Capture the cell that displays the provided text and extract its (X, Y) central coordinate. 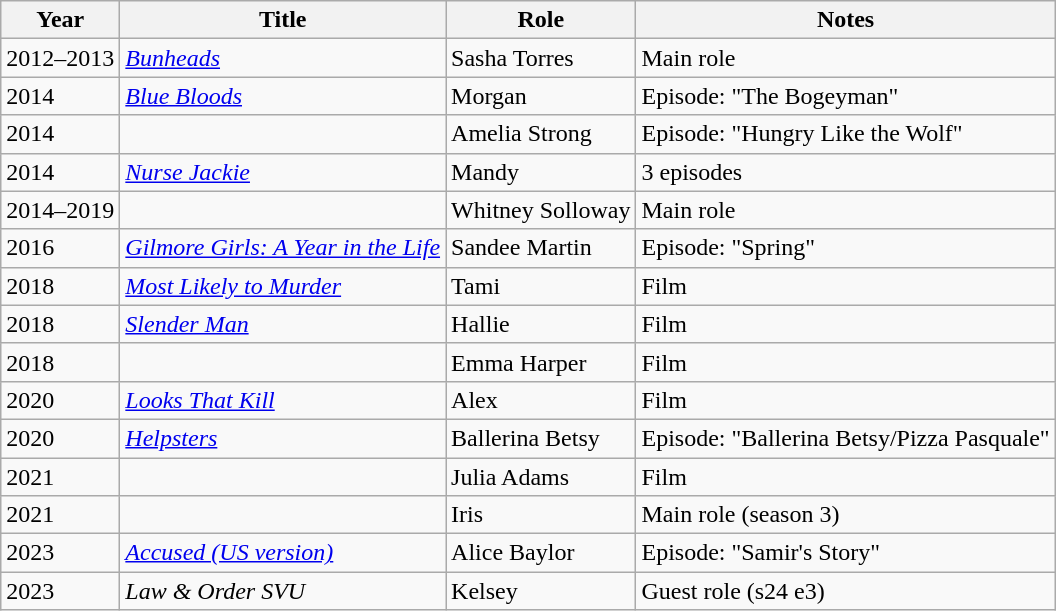
Blue Bloods (283, 96)
Alex (541, 400)
Hallie (541, 324)
Episode: "Spring" (846, 248)
Title (283, 20)
Law & Order SVU (283, 591)
Whitney Solloway (541, 210)
Most Likely to Murder (283, 286)
Kelsey (541, 591)
Accused (US version) (283, 553)
2012–2013 (60, 58)
Amelia Strong (541, 134)
Nurse Jackie (283, 172)
Sasha Torres (541, 58)
Main role (season 3) (846, 515)
3 episodes (846, 172)
Emma Harper (541, 362)
Episode: "Hungry Like the Wolf" (846, 134)
Gilmore Girls: A Year in the Life (283, 248)
Morgan (541, 96)
Alice Baylor (541, 553)
Helpsters (283, 438)
Episode: "The Bogeyman" (846, 96)
Bunheads (283, 58)
Slender Man (283, 324)
Role (541, 20)
Notes (846, 20)
Iris (541, 515)
Year (60, 20)
Julia Adams (541, 477)
Episode: "Samir's Story" (846, 553)
Looks That Kill (283, 400)
Ballerina Betsy (541, 438)
Tami (541, 286)
Mandy (541, 172)
Episode: "Ballerina Betsy/Pizza Pasquale" (846, 438)
Sandee Martin (541, 248)
Guest role (s24 e3) (846, 591)
2016 (60, 248)
2014–2019 (60, 210)
